Locate the cell with the specified text and output its [x, y] center coordinate. 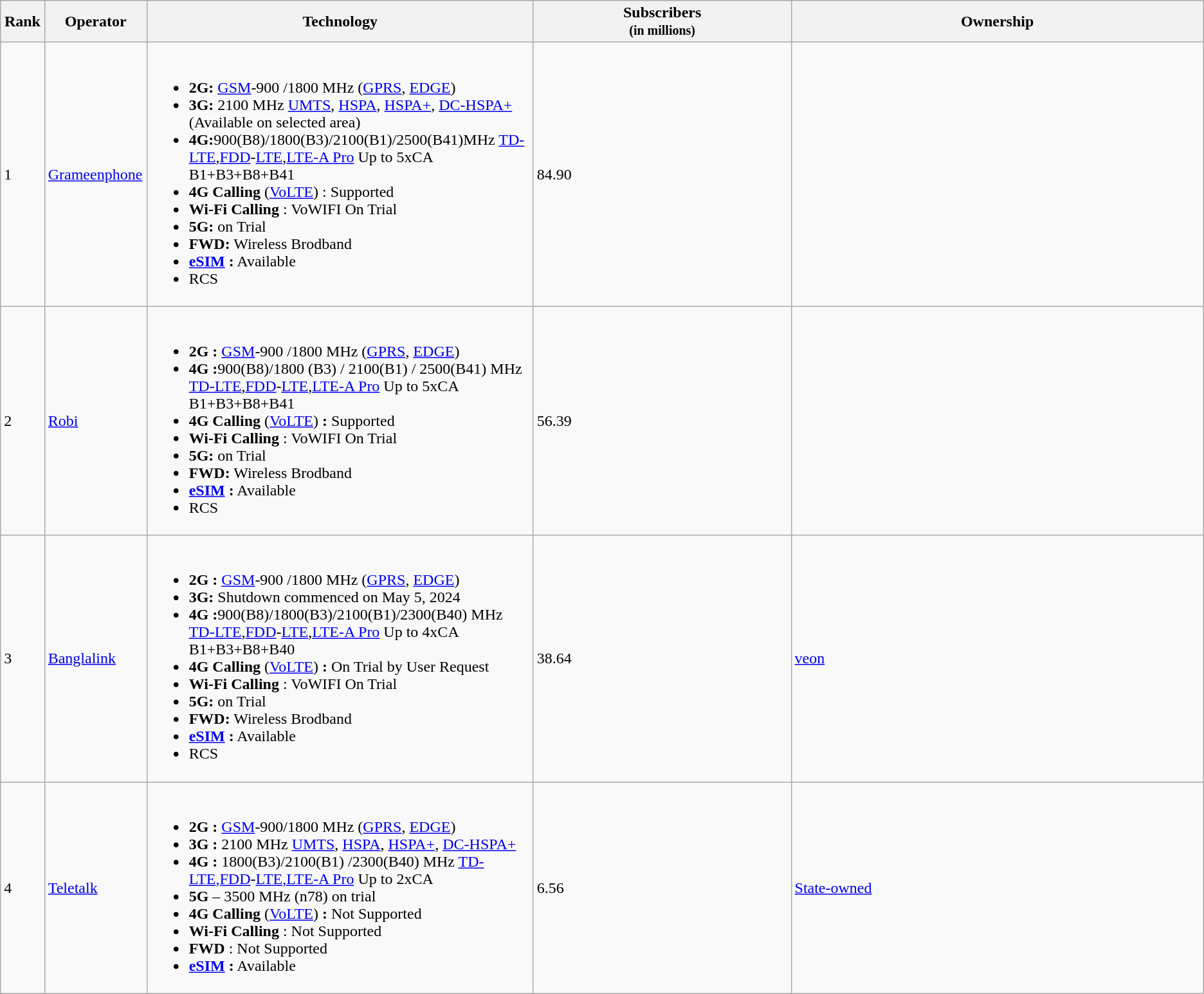
Operator [95, 22]
veon [997, 659]
4 [23, 888]
Subscribers(in millions) [662, 22]
Rank [23, 22]
56.39 [662, 421]
6.56 [662, 888]
Ownership [997, 22]
1 [23, 174]
Teletalk [95, 888]
Grameenphone [95, 174]
Banglalink [95, 659]
Technology [340, 22]
Robi [95, 421]
3 [23, 659]
State-owned [997, 888]
2 [23, 421]
38.64 [662, 659]
84.90 [662, 174]
